Determine the (x, y) coordinate at the center of the cell enclosing the given text.  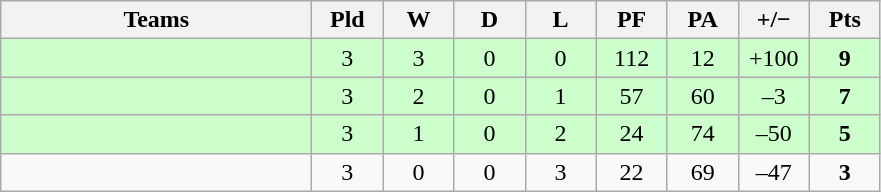
74 (702, 134)
PF (632, 20)
D (490, 20)
+100 (774, 58)
69 (702, 172)
112 (632, 58)
–50 (774, 134)
7 (844, 96)
12 (702, 58)
Pld (348, 20)
+/− (774, 20)
L (560, 20)
PA (702, 20)
Pts (844, 20)
9 (844, 58)
22 (632, 172)
5 (844, 134)
–3 (774, 96)
W (418, 20)
57 (632, 96)
60 (702, 96)
–47 (774, 172)
24 (632, 134)
Teams (156, 20)
